Search for the cell housing the specified text and yield its [X, Y] center coordinate. 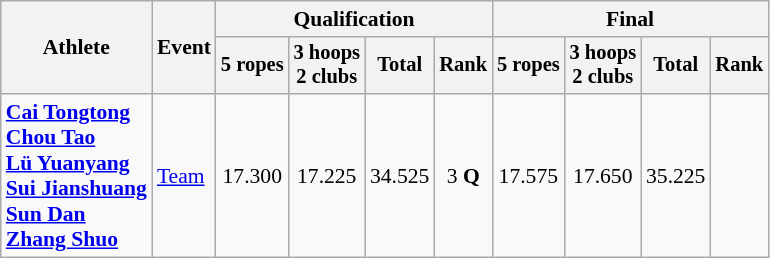
Event [184, 48]
17.225 [327, 176]
17.575 [528, 176]
17.300 [252, 176]
3 Q [463, 176]
Final [630, 19]
Athlete [76, 48]
34.525 [400, 176]
35.225 [676, 176]
Cai TongtongChou TaoLü YuanyangSui JianshuangSun DanZhang Shuo [76, 176]
17.650 [603, 176]
Team [184, 176]
Qualification [354, 19]
